Output the (x, y) coordinate of the center of the cell containing the given text.  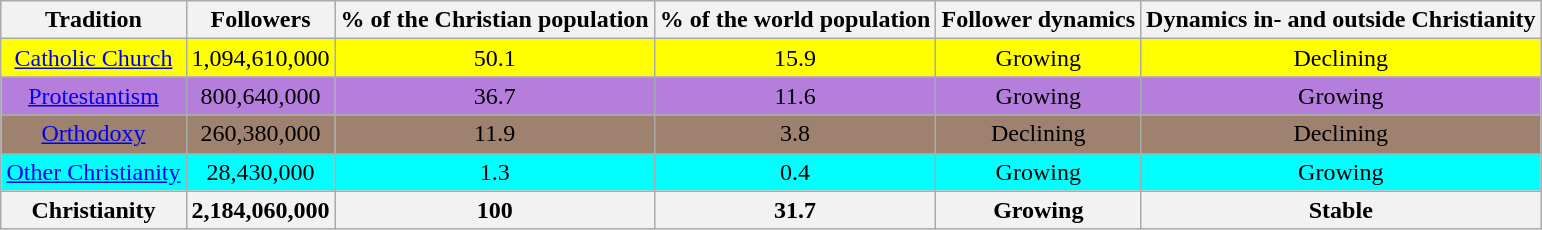
11.9 (494, 134)
15.9 (795, 58)
% of the world population (795, 20)
0.4 (795, 172)
Followers (260, 20)
31.7 (795, 210)
Follower dynamics (1038, 20)
100 (494, 210)
% of the Christian population (494, 20)
28,430,000 (260, 172)
Tradition (94, 20)
Orthodoxy (94, 134)
3.8 (795, 134)
1,094,610,000 (260, 58)
Protestantism (94, 96)
260,380,000 (260, 134)
Christianity (94, 210)
Catholic Church (94, 58)
800,640,000 (260, 96)
36.7 (494, 96)
Other Christianity (94, 172)
50.1 (494, 58)
Stable (1341, 210)
11.6 (795, 96)
Dynamics in- and outside Christianity (1341, 20)
2,184,060,000 (260, 210)
1.3 (494, 172)
